Search for the cell housing the specified text and yield its (X, Y) center coordinate. 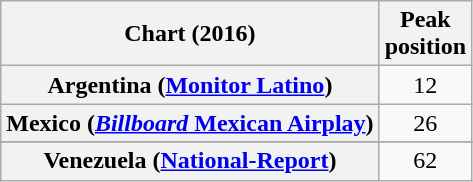
Mexico (Billboard Mexican Airplay) (190, 123)
Venezuela (National-Report) (190, 161)
Peak position (425, 34)
12 (425, 85)
62 (425, 161)
Argentina (Monitor Latino) (190, 85)
26 (425, 123)
Chart (2016) (190, 34)
